Extract the (X, Y) coordinate from the center of the cell holding the provided text.  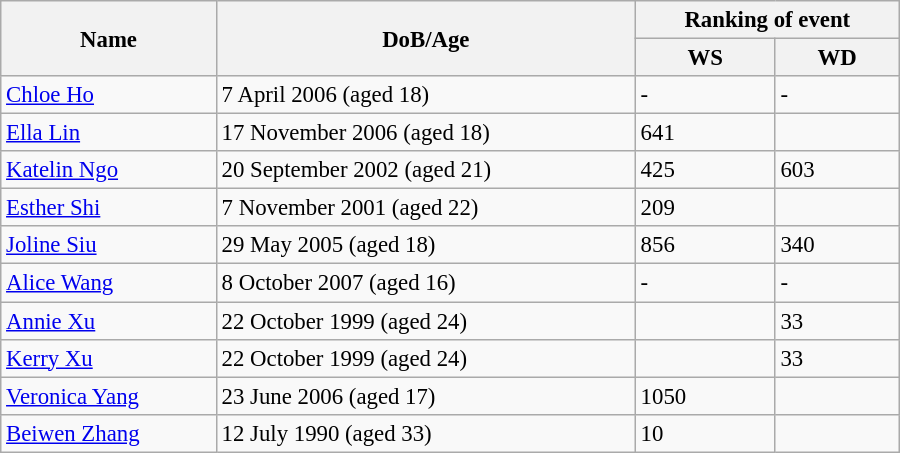
23 June 2006 (aged 17) (426, 396)
856 (705, 245)
8 October 2007 (aged 16) (426, 283)
7 November 2001 (aged 22) (426, 208)
425 (705, 170)
641 (705, 133)
DoB/Age (426, 38)
209 (705, 208)
Ranking of event (767, 20)
Beiwen Zhang (109, 433)
Annie Xu (109, 321)
17 November 2006 (aged 18) (426, 133)
Katelin Ngo (109, 170)
340 (837, 245)
Name (109, 38)
1050 (705, 396)
Esther Shi (109, 208)
603 (837, 170)
Chloe Ho (109, 95)
20 September 2002 (aged 21) (426, 170)
29 May 2005 (aged 18) (426, 245)
7 April 2006 (aged 18) (426, 95)
12 July 1990 (aged 33) (426, 433)
Ella Lin (109, 133)
10 (705, 433)
WD (837, 58)
Joline Siu (109, 245)
Veronica Yang (109, 396)
Kerry Xu (109, 358)
Alice Wang (109, 283)
WS (705, 58)
